Provide the [X, Y] coordinate of the cell's center where the given text is located.  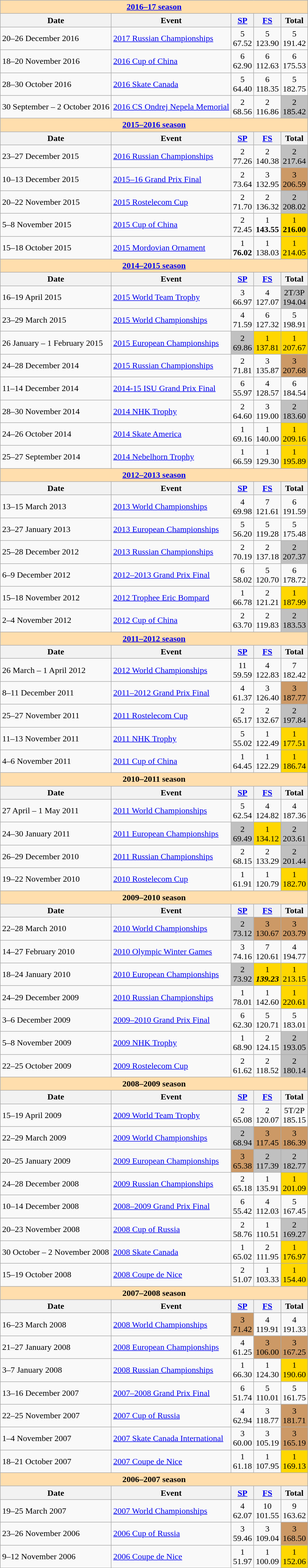
2007–2008 season [154, 1293]
3 126.40 [267, 693]
16–19 April 2015 [56, 297]
2014–2015 season [154, 266]
2 116.86 [267, 107]
2007 World Championships [171, 1511]
24–30 January 2011 [56, 833]
20–25 January 2009 [56, 1161]
4 69.98 [242, 506]
4 122.83 [267, 670]
2015 World Team Trophy [171, 297]
27 April – 1 May 2011 [56, 811]
2 117.39 [267, 1161]
24–26 October 2014 [56, 434]
5 175.48 [294, 529]
1 214.05 [294, 248]
2011 NHK Trophy [171, 739]
2010 European Championships [171, 974]
3 106.00 [267, 1347]
2 140.38 [267, 156]
1 69.16 [242, 434]
2014 Nebelhorn Trophy [171, 457]
18–20 November 2016 [56, 61]
6 191.59 [294, 506]
2015 Cup of China [171, 224]
2010 Rostelecom Cup [171, 879]
2009 World Team Trophy [171, 1115]
2 61.62 [242, 1065]
22–29 March 2009 [56, 1138]
6 118.35 [267, 84]
4 124.82 [267, 811]
1 61.18 [242, 1461]
28–30 October 2016 [56, 84]
13–16 December 2007 [56, 1393]
5 119.28 [267, 529]
6 55.42 [242, 1206]
2013 European Championships [171, 529]
1 122.29 [267, 761]
4–6 November 2011 [56, 761]
2008 Cup of Russia [171, 1229]
2015 Rostelecom Cup [171, 202]
3 186.39 [294, 1138]
28–30 November 2014 [56, 411]
3 132.95 [267, 179]
22–25 November 2007 [56, 1415]
2011–2012 season [154, 639]
3–6 December 2009 [56, 1020]
2 119.83 [267, 621]
2012 Cup of China [171, 621]
1 201.09 [294, 1183]
24–28 December 2008 [56, 1183]
26–29 December 2010 [56, 856]
5–8 November 2015 [56, 224]
2016 Skate Canada [171, 84]
5 161.75 [294, 1393]
16–23 March 2008 [56, 1324]
1 135.91 [267, 1183]
3–7 January 2008 [56, 1370]
22–28 March 2010 [56, 929]
1 140.00 [267, 434]
7 120.61 [267, 952]
2015 European Championships [171, 343]
5 182.75 [294, 84]
2008 Coupe de Nice [171, 1275]
5 123.90 [267, 39]
3 118.77 [267, 1415]
4 127.07 [267, 297]
6 127.32 [267, 320]
1 154.40 [294, 1275]
2 63.70 [242, 621]
23–27 January 2013 [56, 529]
2 73.92 [242, 974]
25–27 November 2011 [56, 715]
2 71.70 [242, 202]
3 74.16 [242, 952]
2012–2013 season [154, 475]
1 142.60 [267, 997]
2014-15 ISU Grand Prix Final [171, 389]
25–28 December 2012 [56, 552]
2014 Skate America [171, 434]
1 190.60 [294, 1370]
30 September – 2 October 2016 [56, 107]
2 208.02 [294, 202]
1 107.95 [267, 1461]
4 128.57 [267, 389]
3 167.25 [294, 1347]
6–9 December 2012 [56, 574]
2010–2011 season [154, 779]
3 168.50 [294, 1533]
2009–2010 Grand Prix Final [171, 1020]
2 121.21 [267, 598]
2006–2007 season [154, 1479]
3 105.19 [267, 1439]
18–24 January 2010 [56, 974]
18–21 October 2007 [56, 1461]
2 118.52 [267, 1065]
15–19 April 2009 [56, 1115]
3 203.79 [294, 929]
2009 NHK Trophy [171, 1043]
2 124.15 [267, 1043]
2013 Russian Championships [171, 552]
2 69.86 [242, 343]
1 103.33 [267, 1275]
9 163.62 [294, 1511]
2 111.95 [267, 1252]
4 191.33 [294, 1324]
1 195.89 [294, 457]
3 135.87 [267, 365]
15–19 October 2008 [56, 1275]
19–22 November 2010 [56, 879]
5 183.01 [294, 1020]
6 62.30 [242, 1020]
6 58.02 [242, 574]
2009 Rostelecom Cup [171, 1065]
4 187.36 [294, 811]
2015 World Championships [171, 320]
5T/2P 185.15 [294, 1115]
2010 Russian Championships [171, 997]
2012–2013 Grand Prix Final [171, 574]
25–27 September 2014 [56, 457]
2007 Skate Canada International [171, 1439]
2011 Rostelecom Cup [171, 715]
2015–16 Grand Prix Final [171, 179]
2 183.60 [294, 411]
4 62.94 [242, 1415]
1 139.23 [267, 974]
2 203.61 [294, 833]
4 71.59 [242, 320]
1 129.30 [267, 457]
2 72.45 [242, 224]
2 193.05 [294, 1043]
7 182.42 [294, 670]
3 66.97 [242, 297]
2 70.19 [242, 552]
2008 European Championships [171, 1347]
2009–2010 season [154, 897]
2 65.08 [242, 1115]
2008–2009 Grand Prix Final [171, 1206]
4 194.77 [294, 952]
1 66.59 [242, 457]
2014 NHK Trophy [171, 411]
1 64.45 [242, 761]
2008 Russian Championships [171, 1370]
3 117.45 [267, 1138]
2012 World Championships [171, 670]
3 109.04 [267, 1533]
10 101.55 [267, 1511]
2 132.67 [267, 715]
2016 Russian Championships [171, 156]
2 71.81 [242, 365]
20–26 December 2016 [56, 39]
1 78.01 [242, 997]
23–29 March 2015 [56, 320]
2 64.60 [242, 411]
1 186.74 [294, 761]
5 56.20 [242, 529]
2009 World Championships [171, 1138]
3 59.46 [242, 1533]
2 182.77 [294, 1161]
5 191.42 [294, 39]
2T/3P 194.04 [294, 297]
2 77.26 [242, 156]
2016 Cup of China [171, 61]
4 62.07 [242, 1511]
2 201.44 [294, 856]
6 184.54 [294, 389]
2013 World Championships [171, 506]
1 207.67 [294, 343]
2007 Cup of Russia [171, 1415]
30 October – 2 November 2008 [56, 1252]
1 176.97 [294, 1252]
5 62.54 [242, 811]
2016 CS Ondrej Nepela Memorial [171, 107]
1 68.90 [242, 1043]
5 198.91 [294, 320]
10–13 December 2015 [56, 179]
2011 Cup of China [171, 761]
3 60.00 [242, 1439]
21–27 January 2008 [56, 1347]
1 152.06 [294, 1556]
23–26 November 2006 [56, 1533]
2 180.14 [294, 1065]
1 177.51 [294, 739]
6 51.74 [242, 1393]
2015 Russian Championships [171, 365]
2008 World Championships [171, 1324]
1 100.09 [267, 1556]
15–18 November 2012 [56, 598]
5 110.01 [267, 1393]
2011 European Championships [171, 833]
11 59.59 [242, 670]
3 71.42 [242, 1324]
1 120.79 [267, 879]
1 134.12 [267, 833]
9–12 November 2006 [56, 1556]
1 61.91 [242, 879]
2011 Russian Championships [171, 856]
2 58.76 [242, 1229]
2006 Coupe de Nice [171, 1556]
1 65.02 [242, 1252]
5 67.52 [242, 39]
1–4 November 2007 [56, 1439]
13–15 March 2013 [56, 506]
1 124.30 [267, 1370]
1 187.99 [294, 598]
23–27 December 2015 [56, 156]
2010 World Championships [171, 929]
2016–17 season [154, 7]
2 68.15 [242, 856]
2 73.12 [242, 929]
2009 European Championships [171, 1161]
7 121.61 [267, 506]
3 181.71 [294, 1415]
24–28 December 2014 [56, 365]
1 110.51 [267, 1229]
2011 World Championships [171, 811]
15–18 October 2015 [56, 248]
5 120.70 [267, 574]
2007–2008 Grand Prix Final [171, 1393]
2012 Trophee Eric Bompard [171, 598]
3 119.00 [267, 411]
5 120.71 [267, 1020]
6 62.90 [242, 61]
1 137.81 [267, 343]
8–11 December 2011 [56, 693]
1 76.02 [242, 248]
6 55.97 [242, 389]
2007 Coupe de Nice [171, 1461]
4 119.91 [267, 1324]
1 209.16 [294, 434]
1 122.49 [267, 739]
2011–2012 Grand Prix Final [171, 693]
1 66.30 [242, 1370]
5 64.40 [242, 84]
2 169.27 [294, 1229]
2010 Olympic Winter Games [171, 952]
1 216.00 [294, 224]
2 217.64 [294, 156]
1 66.78 [242, 598]
2 51.07 [242, 1275]
3 65.38 [242, 1161]
2 120.07 [267, 1115]
2015–2016 season [154, 125]
2 68.56 [242, 107]
1 51.97 [242, 1556]
4 61.25 [242, 1347]
1 213.15 [294, 974]
2015 Mordovian Ornament [171, 248]
20–22 November 2015 [56, 202]
2 136.32 [267, 202]
2 137.18 [267, 552]
6 178.72 [294, 574]
1 169.13 [294, 1461]
3 207.68 [294, 365]
3 165.19 [294, 1439]
2 65.18 [242, 1183]
2006 Cup of Russia [171, 1533]
2 69.49 [242, 833]
11–14 December 2014 [56, 389]
1 143.55 [267, 224]
2008–2009 season [154, 1084]
6 112.63 [267, 61]
26 January – 1 February 2015 [56, 343]
6 175.53 [294, 61]
19–25 March 2007 [56, 1511]
2017 Russian Championships [171, 39]
3 187.77 [294, 693]
2008 Skate Canada [171, 1252]
1 138.03 [267, 248]
20–23 November 2008 [56, 1229]
4 112.03 [267, 1206]
2 133.29 [267, 856]
2 183.53 [294, 621]
3 206.59 [294, 179]
2 65.17 [242, 715]
14–27 February 2010 [56, 952]
2–4 November 2012 [56, 621]
2 185.42 [294, 107]
5–8 November 2009 [56, 1043]
1 182.70 [294, 879]
1 220.61 [294, 997]
26 March – 1 April 2012 [56, 670]
11–13 November 2011 [56, 739]
4 61.37 [242, 693]
2 73.64 [242, 179]
2 68.94 [242, 1138]
3 130.67 [267, 929]
2009 Russian Championships [171, 1183]
24–29 December 2009 [56, 997]
5 167.45 [294, 1206]
10–14 December 2008 [56, 1206]
2 197.84 [294, 715]
2 207.37 [294, 552]
22–25 October 2009 [56, 1065]
5 55.02 [242, 739]
